Locate the cell with the specified text and output its [x, y] center coordinate. 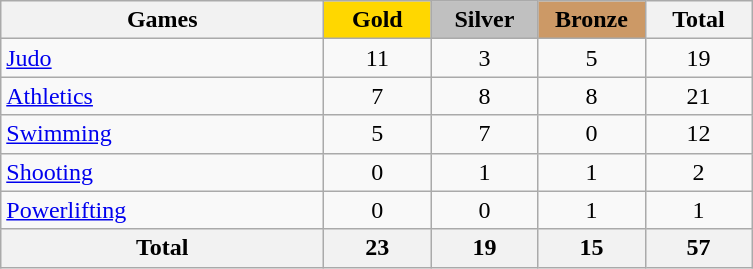
Shooting [162, 172]
Silver [484, 20]
23 [378, 248]
Bronze [592, 20]
3 [484, 58]
Judo [162, 58]
15 [592, 248]
21 [698, 96]
2 [698, 172]
Powerlifting [162, 210]
Games [162, 20]
11 [378, 58]
Swimming [162, 134]
Athletics [162, 96]
Gold [378, 20]
12 [698, 134]
57 [698, 248]
